Detect which cell encompasses the target text, then output its [x, y] center coordinate. 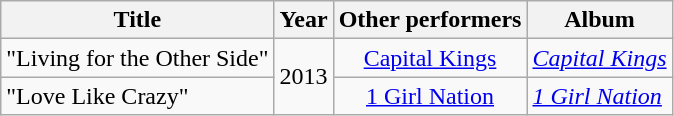
Album [600, 20]
2013 [304, 77]
Year [304, 20]
Title [138, 20]
"Living for the Other Side" [138, 58]
Other performers [430, 20]
"Love Like Crazy" [138, 96]
